Detect which cell encompasses the target text, then output its (x, y) center coordinate. 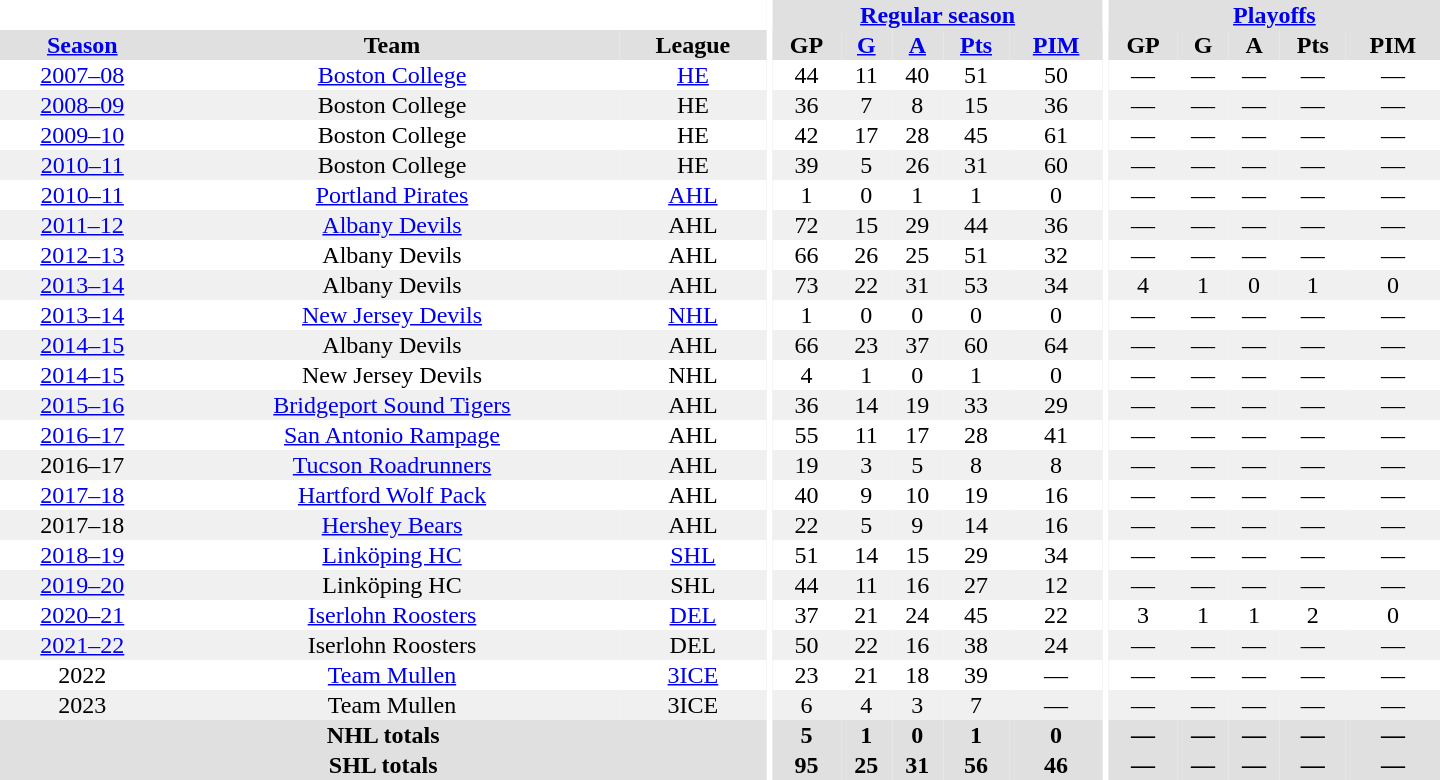
2008–09 (82, 105)
2 (1313, 615)
Team (392, 45)
61 (1056, 135)
2019–20 (82, 585)
38 (976, 645)
2023 (82, 705)
72 (806, 225)
33 (976, 405)
2022 (82, 675)
27 (976, 585)
12 (1056, 585)
2015–16 (82, 405)
2020–21 (82, 615)
42 (806, 135)
SHL totals (383, 765)
56 (976, 765)
San Antonio Rampage (392, 435)
Regular season (938, 15)
League (692, 45)
Hershey Bears (392, 525)
73 (806, 285)
Playoffs (1274, 15)
2018–19 (82, 555)
95 (806, 765)
46 (1056, 765)
2007–08 (82, 75)
10 (918, 495)
Bridgeport Sound Tigers (392, 405)
55 (806, 435)
Hartford Wolf Pack (392, 495)
6 (806, 705)
53 (976, 285)
2021–22 (82, 645)
18 (918, 675)
NHL totals (383, 735)
Portland Pirates (392, 195)
2011–12 (82, 225)
32 (1056, 255)
64 (1056, 345)
41 (1056, 435)
Tucson Roadrunners (392, 465)
2012–13 (82, 255)
Season (82, 45)
2009–10 (82, 135)
